For the text-containing cell, return its midpoint in [x, y] coordinate format. 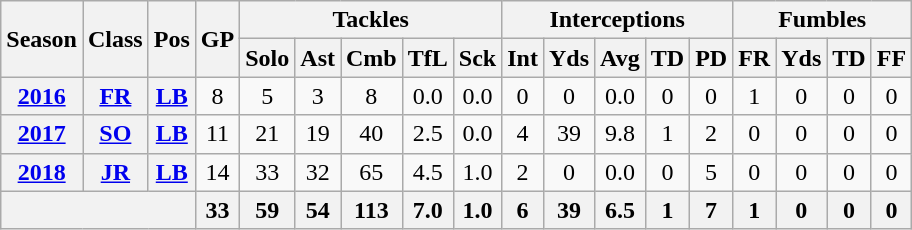
TfL [428, 58]
Season [42, 39]
GP [217, 39]
59 [268, 210]
2017 [42, 134]
Class [115, 39]
FF [891, 58]
7.0 [428, 210]
6 [523, 210]
Fumbles [822, 20]
Int [523, 58]
14 [217, 172]
JR [115, 172]
7 [712, 210]
21 [268, 134]
Interceptions [618, 20]
19 [318, 134]
9.8 [620, 134]
SO [115, 134]
Cmb [371, 58]
4.5 [428, 172]
65 [371, 172]
11 [217, 134]
2016 [42, 96]
Ast [318, 58]
113 [371, 210]
54 [318, 210]
32 [318, 172]
PD [712, 58]
2018 [42, 172]
Solo [268, 58]
Tackles [371, 20]
3 [318, 96]
6.5 [620, 210]
Pos [172, 39]
Avg [620, 58]
2.5 [428, 134]
Sck [477, 58]
40 [371, 134]
4 [523, 134]
